Extract the (X, Y) coordinate from the center of the cell holding the provided text.  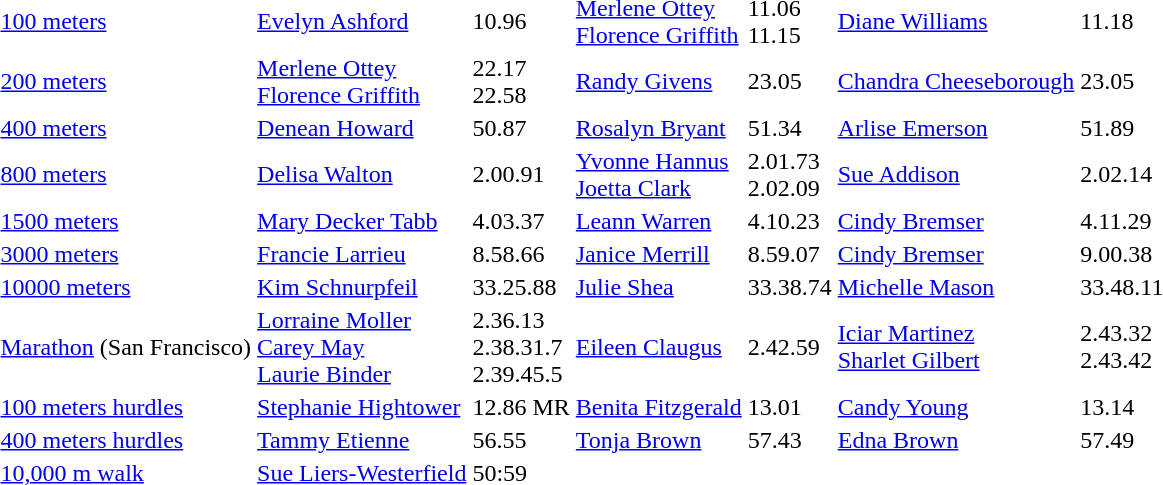
57.43 (790, 440)
Benita Fitzgerald (658, 407)
Michelle Mason (956, 287)
Denean Howard (362, 128)
12.86 MR (521, 407)
Leann Warren (658, 221)
Delisa Walton (362, 174)
2.00.91 (521, 174)
33.25.88 (521, 287)
51.34 (790, 128)
Julie Shea (658, 287)
8.58.66 (521, 254)
33.38.74 (790, 287)
Francie Larrieu (362, 254)
Tammy Etienne (362, 440)
Candy Young (956, 407)
2.36.132.38.31.72.39.45.5 (521, 347)
4.10.23 (790, 221)
8.59.07 (790, 254)
Tonja Brown (658, 440)
Arlise Emerson (956, 128)
Stephanie Hightower (362, 407)
22.1722.58 (521, 82)
Rosalyn Bryant (658, 128)
Yvonne Hannus Joetta Clark (658, 174)
50.87 (521, 128)
Eileen Claugus (658, 347)
2.01.732.02.09 (790, 174)
Janice Merrill (658, 254)
Kim Schnurpfeil (362, 287)
Randy Givens (658, 82)
2.42.59 (790, 347)
23.05 (790, 82)
Mary Decker Tabb (362, 221)
56.55 (521, 440)
Merlene Ottey Florence Griffith (362, 82)
Chandra Cheeseborough (956, 82)
13.01 (790, 407)
Lorraine Moller Carey May Laurie Binder (362, 347)
Iciar Martinez Sharlet Gilbert (956, 347)
4.03.37 (521, 221)
Edna Brown (956, 440)
Sue Addison (956, 174)
